Provide the (X, Y) coordinate of the cell's center where the given text is located.  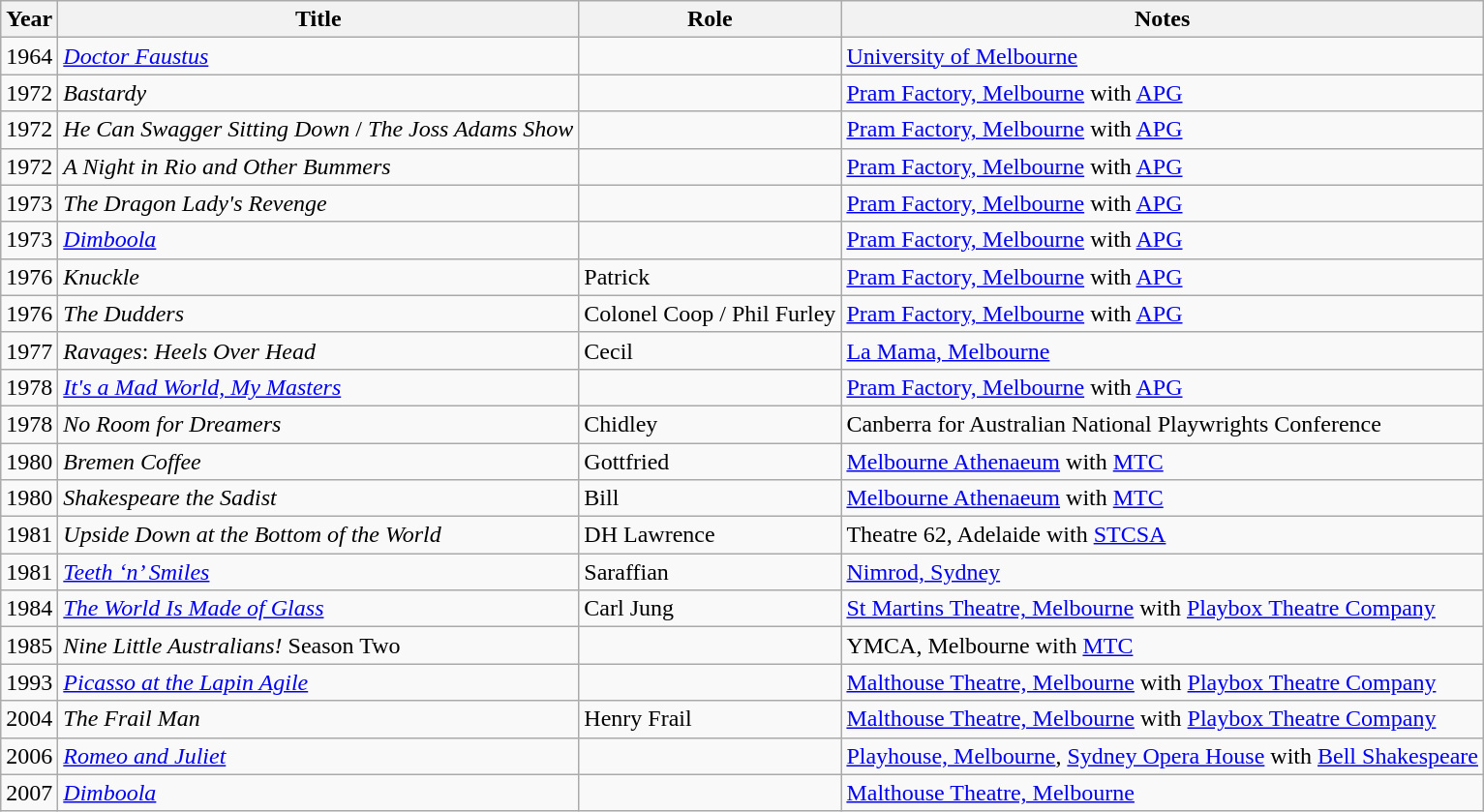
2004 (29, 719)
Doctor Faustus (318, 56)
2006 (29, 756)
Gottfried (711, 462)
Nimrod, Sydney (1163, 572)
Colonel Coop / Phil Furley (711, 314)
1964 (29, 56)
Canberra for Australian National Playwrights Conference (1163, 424)
1993 (29, 682)
Title (318, 19)
Picasso at the Lapin Agile (318, 682)
Carl Jung (711, 609)
The World Is Made of Glass (318, 609)
Knuckle (318, 277)
Playhouse, Melbourne, Sydney Opera House with Bell Shakespeare (1163, 756)
Bill (711, 498)
St Martins Theatre, Melbourne with Playbox Theatre Company (1163, 609)
1985 (29, 646)
Role (711, 19)
He Can Swagger Sitting Down / The Joss Adams Show (318, 130)
2007 (29, 793)
La Mama, Melbourne (1163, 350)
The Dragon Lady's Revenge (318, 203)
Theatre 62, Adelaide with STCSA (1163, 535)
DH Lawrence (711, 535)
Notes (1163, 19)
It's a Mad World, My Masters (318, 387)
University of Melbourne (1163, 56)
Nine Little Australians! Season Two (318, 646)
The Dudders (318, 314)
Teeth ‘n’ Smiles (318, 572)
Bremen Coffee (318, 462)
Chidley (711, 424)
The Frail Man (318, 719)
Saraffian (711, 572)
Upside Down at the Bottom of the World (318, 535)
Year (29, 19)
Patrick (711, 277)
Cecil (711, 350)
Ravages: Heels Over Head (318, 350)
No Room for Dreamers (318, 424)
1977 (29, 350)
Romeo and Juliet (318, 756)
A Night in Rio and Other Bummers (318, 166)
Henry Frail (711, 719)
1984 (29, 609)
Malthouse Theatre, Melbourne (1163, 793)
Bastardy (318, 93)
YMCA, Melbourne with MTC (1163, 646)
Shakespeare the Sadist (318, 498)
